Search for the cell housing the specified text and yield its (X, Y) center coordinate. 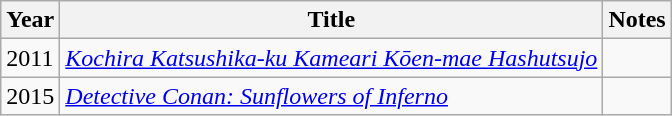
Year (30, 20)
2015 (30, 96)
Title (332, 20)
Notes (637, 20)
Detective Conan: Sunflowers of Inferno (332, 96)
2011 (30, 58)
Kochira Katsushika-ku Kameari Kōen-mae Hashutsujo (332, 58)
